Capture the cell that displays the provided text and extract its (x, y) central coordinate. 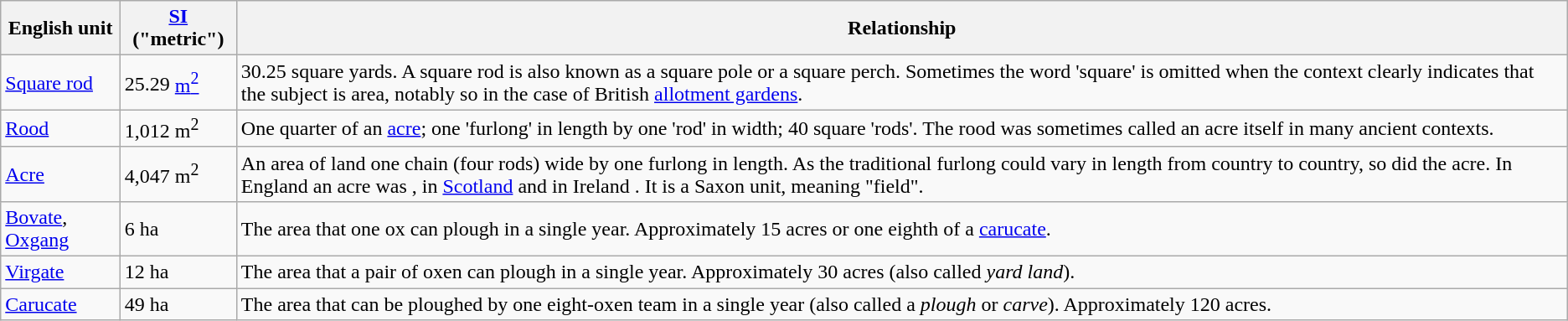
49 ha (178, 304)
Acre (60, 174)
Carucate (60, 304)
Virgate (60, 272)
The area that one ox can plough in a single year. Approximately 15 acres or one eighth of a carucate. (901, 228)
The area that can be ploughed by one eight-oxen team in a single year (also called a plough or carve). Approximately 120 acres. (901, 304)
English unit (60, 28)
Relationship (901, 28)
4,047 m2 (178, 174)
The area that a pair of oxen can plough in a single year. Approximately 30 acres (also called yard land). (901, 272)
Rood (60, 129)
Square rod (60, 82)
12 ha (178, 272)
SI ("metric") (178, 28)
Bovate, Oxgang (60, 228)
1,012 m2 (178, 129)
25.29 m2 (178, 82)
6 ha (178, 228)
